Locate the cell with the specified text and output its (x, y) center coordinate. 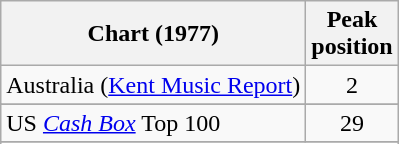
Peakposition (352, 34)
Australia (Kent Music Report) (154, 85)
US Cash Box Top 100 (154, 123)
2 (352, 85)
29 (352, 123)
Chart (1977) (154, 34)
